Provide the (x, y) coordinate of the cell's center where the given text is located.  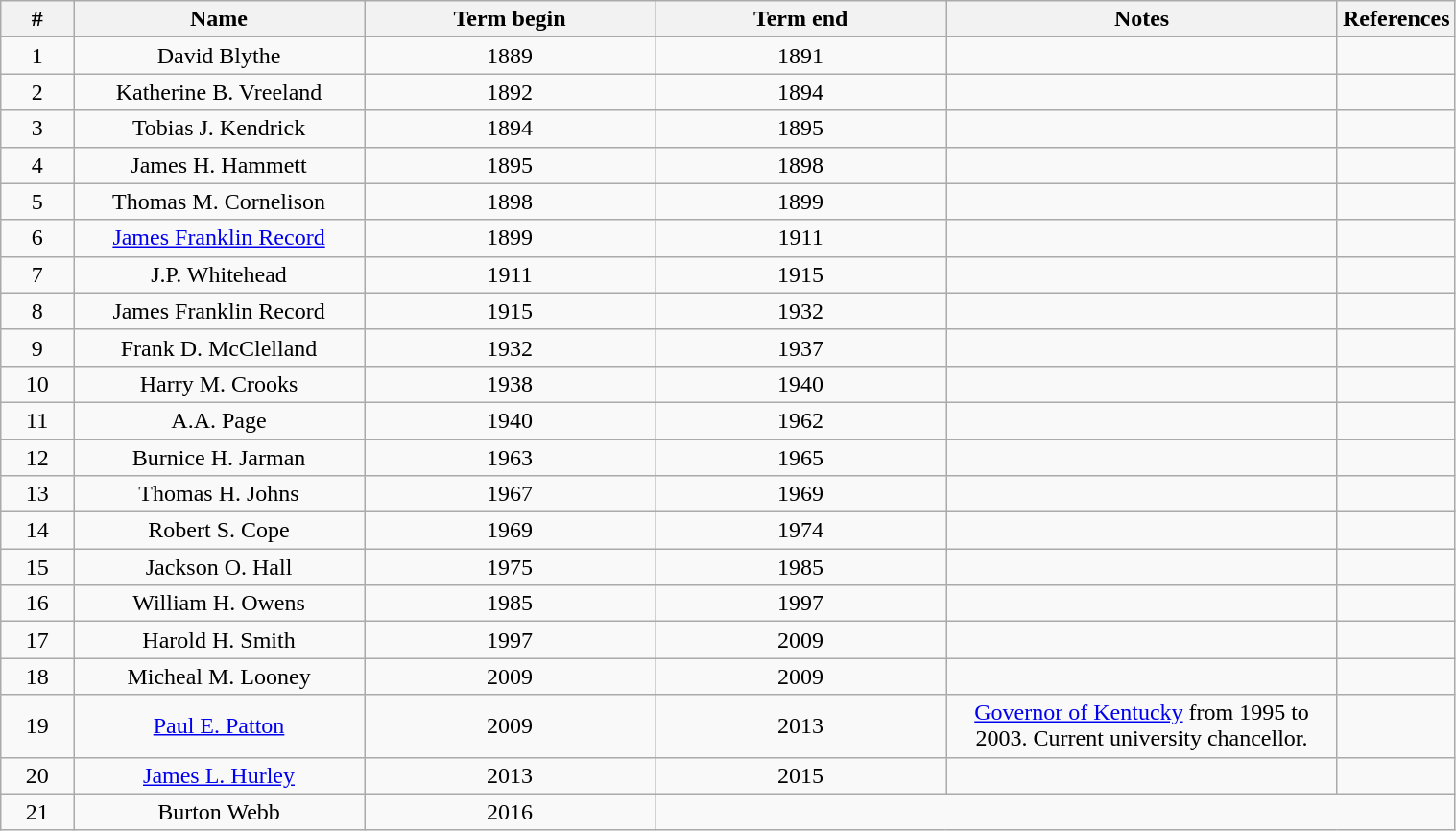
# (37, 19)
2 (37, 92)
17 (37, 640)
Robert S. Cope (219, 531)
2015 (800, 775)
1975 (511, 567)
Term begin (511, 19)
1962 (800, 420)
12 (37, 458)
1938 (511, 384)
4 (37, 165)
10 (37, 384)
2016 (511, 812)
Katherine B. Vreeland (219, 92)
15 (37, 567)
Notes (1142, 19)
1892 (511, 92)
Burton Webb (219, 812)
J.P. Whitehead (219, 274)
7 (37, 274)
1891 (800, 56)
3 (37, 129)
Thomas H. Johns (219, 494)
1889 (511, 56)
Term end (800, 19)
A.A. Page (219, 420)
Jackson O. Hall (219, 567)
6 (37, 238)
Micheal M. Looney (219, 677)
1965 (800, 458)
Governor of Kentucky from 1995 to 2003. Current university chancellor. (1142, 725)
1963 (511, 458)
Name (219, 19)
Harry M. Crooks (219, 384)
20 (37, 775)
James H. Hammett (219, 165)
References (1396, 19)
Burnice H. Jarman (219, 458)
1967 (511, 494)
18 (37, 677)
5 (37, 202)
13 (37, 494)
16 (37, 604)
14 (37, 531)
Tobias J. Kendrick (219, 129)
9 (37, 347)
David Blythe (219, 56)
1 (37, 56)
1974 (800, 531)
Frank D. McClelland (219, 347)
Harold H. Smith (219, 640)
James L. Hurley (219, 775)
8 (37, 311)
11 (37, 420)
Paul E. Patton (219, 725)
Thomas M. Cornelison (219, 202)
19 (37, 725)
1937 (800, 347)
William H. Owens (219, 604)
21 (37, 812)
